Scan for the cell matching the given text and deliver its [x, y] coordinate at center. 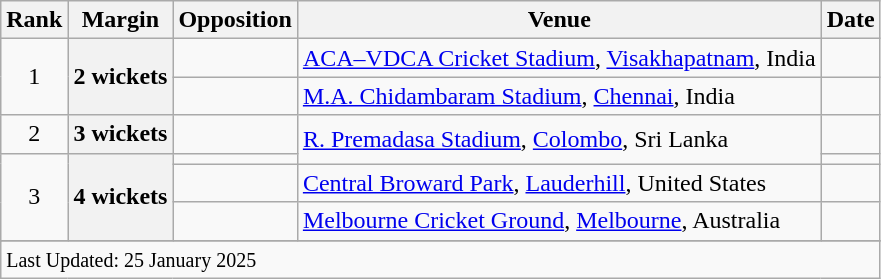
3 [34, 196]
Central Broward Park, Lauderhill, United States [559, 183]
Margin [120, 20]
4 wickets [120, 196]
Melbourne Cricket Ground, Melbourne, Australia [559, 221]
2 wickets [120, 77]
Last Updated: 25 January 2025 [440, 259]
R. Premadasa Stadium, Colombo, Sri Lanka [559, 140]
Rank [34, 20]
Opposition [235, 20]
2 [34, 134]
Date [850, 20]
M.A. Chidambaram Stadium, Chennai, India [559, 96]
3 wickets [120, 134]
1 [34, 77]
Venue [559, 20]
ACA–VDCA Cricket Stadium, Visakhapatnam, India [559, 58]
